Provide the (x, y) coordinate of the cell's center where the given text is located.  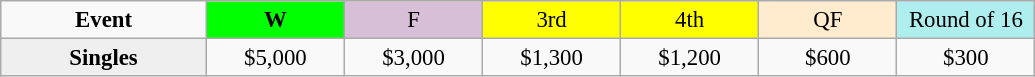
$300 (966, 58)
Round of 16 (966, 20)
$600 (828, 58)
$1,200 (690, 58)
$3,000 (413, 58)
3rd (552, 20)
QF (828, 20)
Event (104, 20)
W (275, 20)
$5,000 (275, 58)
F (413, 20)
Singles (104, 58)
$1,300 (552, 58)
4th (690, 20)
